Locate the cell with the specified text and output its (X, Y) center coordinate. 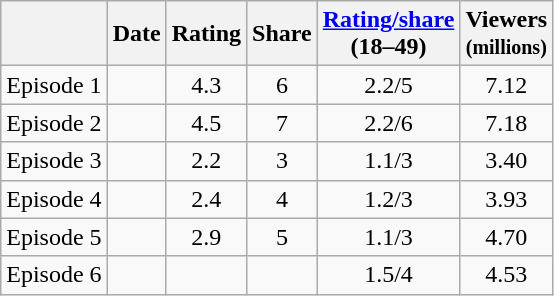
7.12 (506, 85)
Episode 5 (54, 237)
4.53 (506, 275)
4.70 (506, 237)
2.2 (206, 161)
2.2/6 (388, 123)
4 (282, 199)
4.3 (206, 85)
Viewers(millions) (506, 34)
Rating/share(18–49) (388, 34)
2.4 (206, 199)
3.40 (506, 161)
5 (282, 237)
Episode 2 (54, 123)
Share (282, 34)
3.93 (506, 199)
Episode 6 (54, 275)
Rating (206, 34)
2.2/5 (388, 85)
7 (282, 123)
Episode 4 (54, 199)
1.2/3 (388, 199)
Episode 1 (54, 85)
7.18 (506, 123)
4.5 (206, 123)
2.9 (206, 237)
Episode 3 (54, 161)
3 (282, 161)
1.5/4 (388, 275)
6 (282, 85)
Date (136, 34)
